Output the (x, y) coordinate of the center of the cell containing the given text.  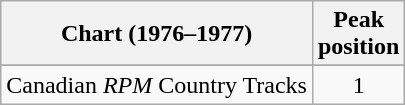
Peakposition (358, 34)
1 (358, 85)
Canadian RPM Country Tracks (157, 85)
Chart (1976–1977) (157, 34)
